Scan for the cell matching the given text and deliver its (x, y) coordinate at center. 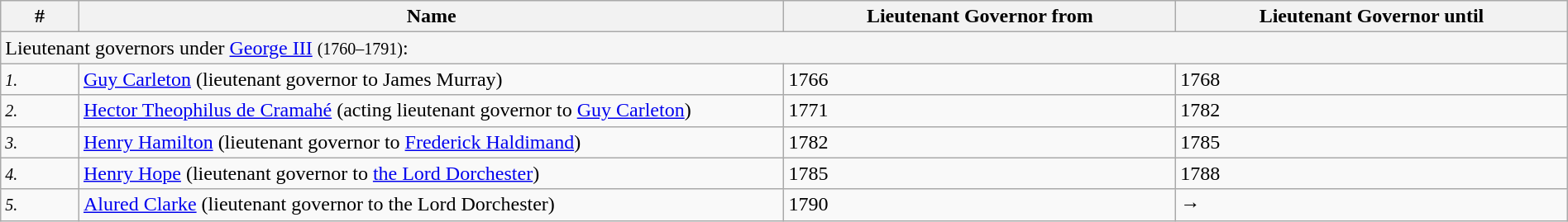
Hector Theophilus de Cramahé (acting lieutenant governor to Guy Carleton) (432, 111)
Name (432, 17)
4. (40, 173)
# (40, 17)
1766 (980, 79)
5. (40, 205)
Henry Hope (lieutenant governor to the Lord Dorchester) (432, 173)
1788 (1372, 173)
1790 (980, 205)
Henry Hamilton (lieutenant governor to Frederick Haldimand) (432, 142)
3. (40, 142)
1. (40, 79)
Lieutenant Governor until (1372, 17)
Lieutenant governors under George III (1760–1791): (784, 48)
Lieutenant Governor from (980, 17)
Alured Clarke (lieutenant governor to the Lord Dorchester) (432, 205)
1768 (1372, 79)
Guy Carleton (lieutenant governor to James Murray) (432, 79)
1771 (980, 111)
2. (40, 111)
→ (1372, 205)
